Find where the given text appears and provide that cell's center as (x, y) coordinate. 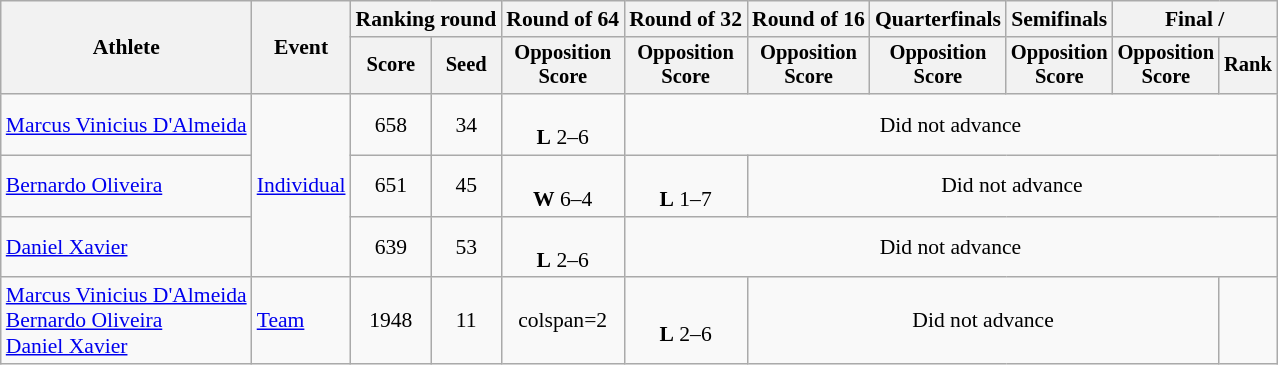
Ranking round (426, 19)
658 (392, 124)
Daniel Xavier (126, 248)
Round of 16 (808, 19)
Score (392, 66)
Semifinals (1060, 19)
Bernardo Oliveira (126, 186)
Round of 64 (562, 19)
Team (302, 322)
53 (466, 248)
Rank (1248, 66)
colspan=2 (562, 322)
Event (302, 48)
W 6–4 (562, 186)
Seed (466, 66)
34 (466, 124)
639 (392, 248)
Round of 32 (686, 19)
Marcus Vinicius D'AlmeidaBernardo OliveiraDaniel Xavier (126, 322)
11 (466, 322)
Marcus Vinicius D'Almeida (126, 124)
L 1–7 (686, 186)
Athlete (126, 48)
Final / (1195, 19)
1948 (392, 322)
45 (466, 186)
Quarterfinals (938, 19)
651 (392, 186)
Individual (302, 186)
